Determine the [x, y] coordinate at the center of the cell enclosing the given text.  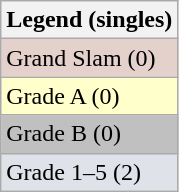
Grade B (0) [90, 134]
Grade A (0) [90, 96]
Legend (singles) [90, 20]
Grade 1–5 (2) [90, 172]
Grand Slam (0) [90, 58]
